Scan for the cell matching the given text and deliver its (X, Y) coordinate at center. 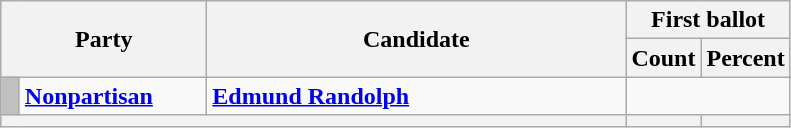
Nonpartisan (113, 96)
Candidate (416, 39)
First ballot (708, 20)
Percent (746, 58)
Count (664, 58)
Edmund Randolph (416, 96)
Party (104, 39)
